Determine the [X, Y] coordinate at the center of the cell enclosing the given text.  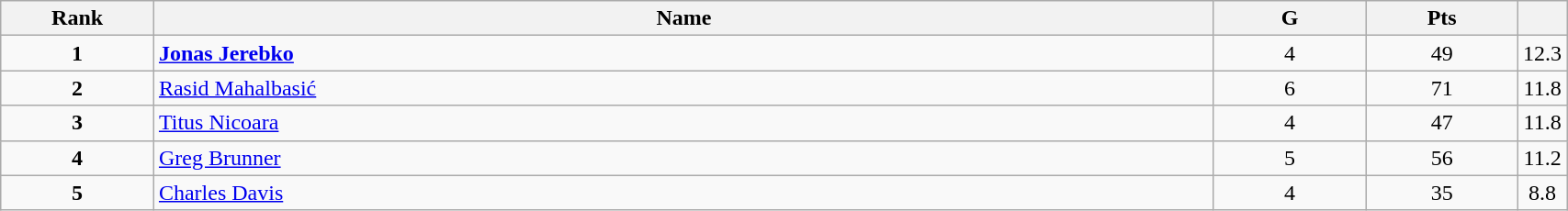
Rank [77, 18]
11.2 [1543, 158]
1 [77, 53]
Charles Davis [683, 193]
Rasid Mahalbasić [683, 88]
2 [77, 88]
12.3 [1543, 53]
47 [1442, 123]
71 [1442, 88]
49 [1442, 53]
Jonas Jerebko [683, 53]
56 [1442, 158]
G [1290, 18]
8.8 [1543, 193]
Titus Nicoara [683, 123]
6 [1290, 88]
Pts [1442, 18]
35 [1442, 193]
3 [77, 123]
Name [683, 18]
Greg Brunner [683, 158]
